Determine the [x, y] coordinate at the center of the cell enclosing the given text.  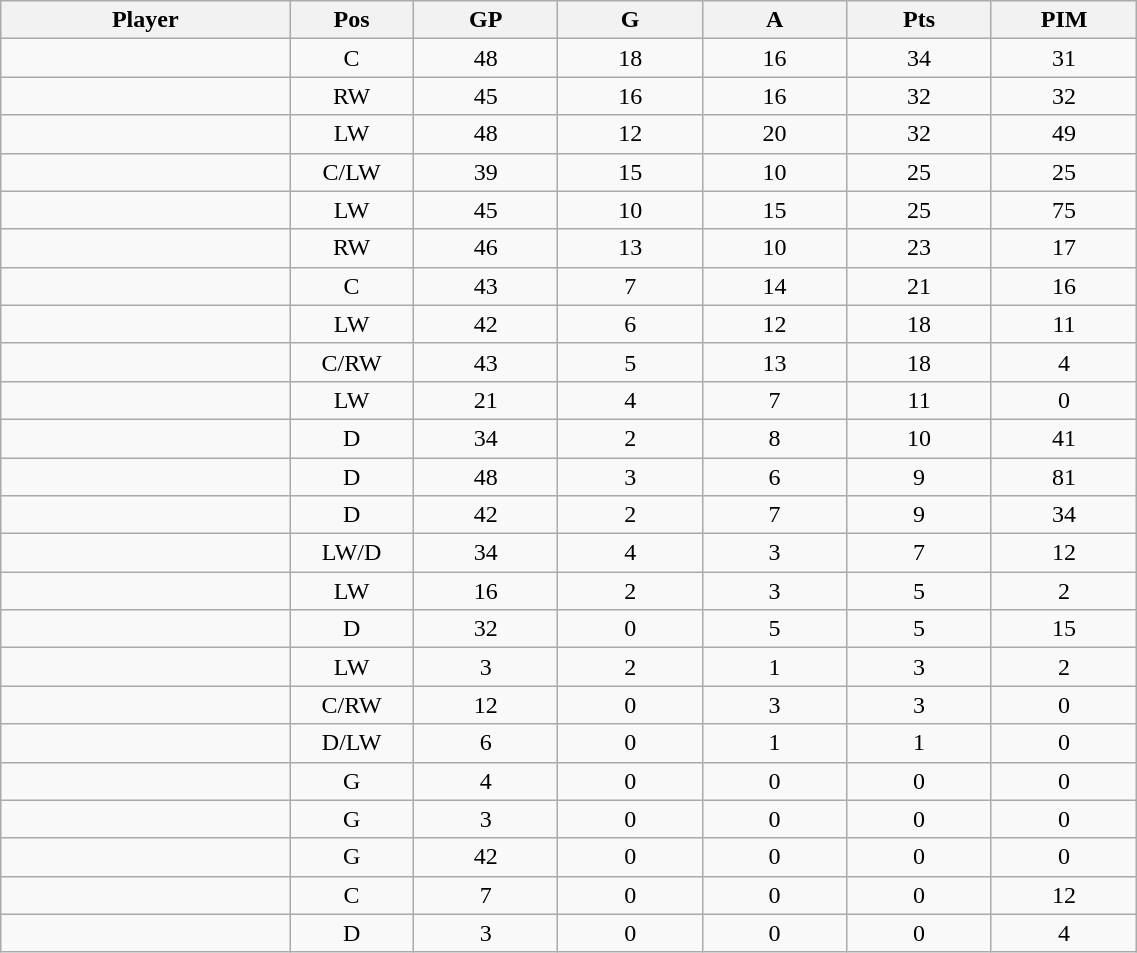
D/LW [352, 743]
A [774, 20]
Pos [352, 20]
8 [774, 438]
31 [1064, 58]
20 [774, 134]
23 [919, 248]
49 [1064, 134]
Pts [919, 20]
Player [146, 20]
81 [1064, 477]
C/LW [352, 172]
39 [485, 172]
GP [485, 20]
41 [1064, 438]
17 [1064, 248]
LW/D [352, 553]
PIM [1064, 20]
14 [774, 286]
75 [1064, 210]
46 [485, 248]
